From the cell containing the given text, extract its center point as [x, y] coordinate. 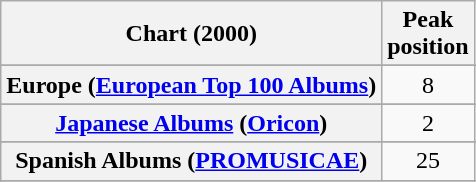
Peakposition [428, 34]
2 [428, 123]
Japanese Albums (Oricon) [192, 123]
Spanish Albums (PROMUSICAE) [192, 161]
Chart (2000) [192, 34]
Europe (European Top 100 Albums) [192, 85]
8 [428, 85]
25 [428, 161]
